Search for the cell housing the specified text and yield its [x, y] center coordinate. 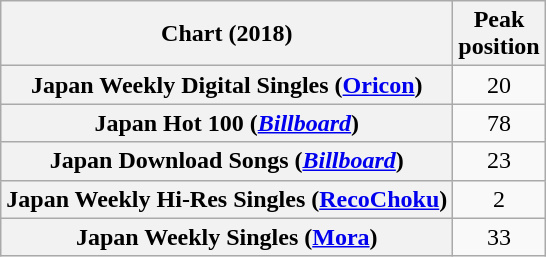
Japan Weekly Digital Singles (Oricon) [227, 85]
2 [499, 199]
Japan Hot 100 (Billboard) [227, 123]
20 [499, 85]
78 [499, 123]
Japan Weekly Singles (Mora) [227, 237]
Chart (2018) [227, 34]
23 [499, 161]
33 [499, 237]
Peakposition [499, 34]
Japan Weekly Hi-Res Singles (RecoChoku) [227, 199]
Japan Download Songs (Billboard) [227, 161]
